Return (X, Y) of the center of cell containing provided text 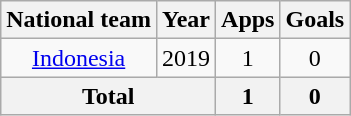
Goals (315, 20)
Apps (248, 20)
Total (108, 96)
Indonesia (79, 58)
Year (186, 20)
2019 (186, 58)
National team (79, 20)
